Provide the [X, Y] coordinate of the cell's center where the given text is located.  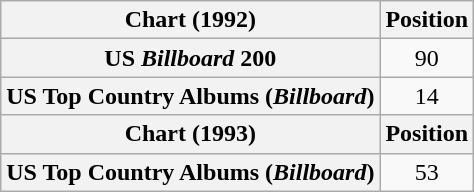
14 [427, 96]
Chart (1992) [190, 20]
53 [427, 172]
90 [427, 58]
US Billboard 200 [190, 58]
Chart (1993) [190, 134]
